Locate the cell with the specified text and output its (X, Y) center coordinate. 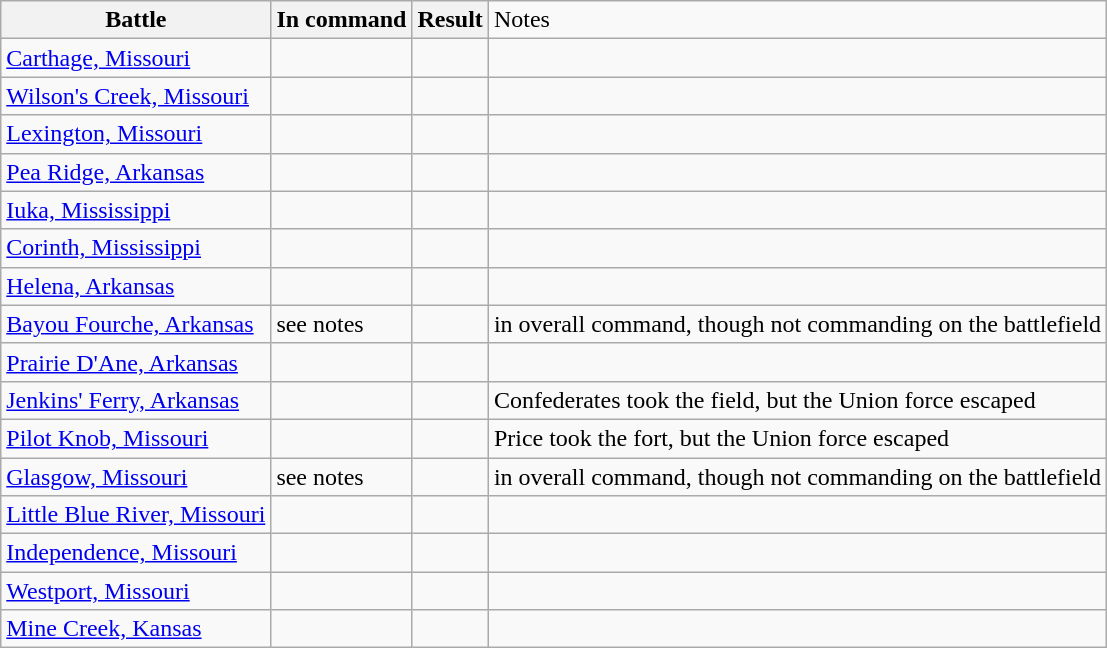
Notes (797, 20)
Pilot Knob, Missouri (136, 438)
Mine Creek, Kansas (136, 629)
Carthage, Missouri (136, 58)
Wilson's Creek, Missouri (136, 96)
Iuka, Mississippi (136, 210)
Westport, Missouri (136, 591)
Pea Ridge, Arkansas (136, 172)
Glasgow, Missouri (136, 477)
Little Blue River, Missouri (136, 515)
Result (450, 20)
Prairie D'Ane, Arkansas (136, 362)
Corinth, Mississippi (136, 248)
Confederates took the field, but the Union force escaped (797, 400)
Battle (136, 20)
Lexington, Missouri (136, 134)
Independence, Missouri (136, 553)
Jenkins' Ferry, Arkansas (136, 400)
Bayou Fourche, Arkansas (136, 324)
In command (342, 20)
Price took the fort, but the Union force escaped (797, 438)
Helena, Arkansas (136, 286)
